Return the (X, Y) coordinate for the center point of the cell that contains the specified text.  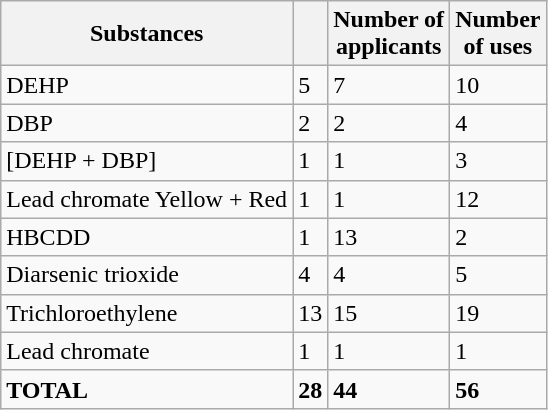
10 (498, 85)
44 (389, 389)
DEHP (147, 85)
Number ofapplicants (389, 34)
HBCDD (147, 237)
Number of uses (498, 34)
12 (498, 199)
56 (498, 389)
Lead chromate Yellow + Red (147, 199)
Substances (147, 34)
Diarsenic trioxide (147, 275)
TOTAL (147, 389)
3 (498, 161)
Lead chromate (147, 351)
15 (389, 313)
[DEHP + DBP] (147, 161)
28 (310, 389)
DBP (147, 123)
7 (389, 85)
19 (498, 313)
Trichloroethylene (147, 313)
